Return (x, y) of the center of cell containing provided text 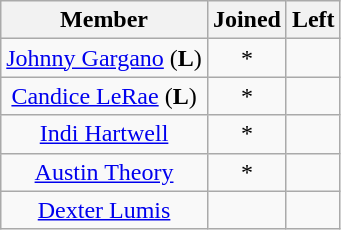
Joined (246, 20)
Candice LeRae (L) (104, 96)
Dexter Lumis (104, 210)
Member (104, 20)
Left (313, 20)
Indi Hartwell (104, 134)
Austin Theory (104, 172)
Johnny Gargano (L) (104, 58)
